Extract the [x, y] coordinate from the center of the cell holding the provided text.  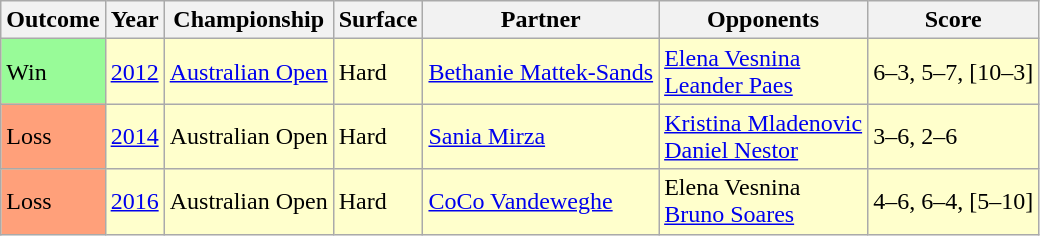
2012 [134, 72]
Opponents [764, 20]
2014 [134, 136]
Elena Vesnina Leander Paes [764, 72]
Sania Mirza [541, 136]
Elena Vesnina Bruno Soares [764, 202]
Bethanie Mattek-Sands [541, 72]
4–6, 6–4, [5–10] [954, 202]
Score [954, 20]
Win [53, 72]
Year [134, 20]
Championship [248, 20]
3–6, 2–6 [954, 136]
CoCo Vandeweghe [541, 202]
Outcome [53, 20]
Kristina Mladenovic Daniel Nestor [764, 136]
6–3, 5–7, [10–3] [954, 72]
2016 [134, 202]
Surface [378, 20]
Partner [541, 20]
